Find where the given text appears and provide that cell's center as [x, y] coordinate. 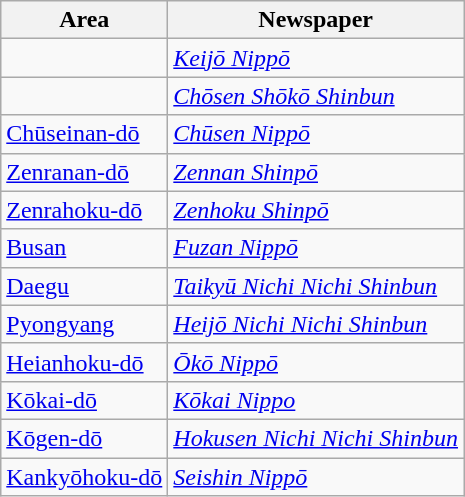
Zenhoku Shinpō [316, 210]
Chūsen Nippō [316, 134]
Zenranan-dō [84, 172]
Taikyū Nichi Nichi Shinbun [316, 286]
Fuzan Nippō [316, 248]
Seishin Nippō [316, 477]
Keijō Nippō [316, 58]
Pyongyang [84, 324]
Chūseinan-dō [84, 134]
Kōkai-dō [84, 400]
Daegu [84, 286]
Kankyōhoku-dō [84, 477]
Area [84, 20]
Zennan Shinpō [316, 172]
Busan [84, 248]
Hokusen Nichi Nichi Shinbun [316, 438]
Ōkō Nippō [316, 362]
Kōkai Nippo [316, 400]
Chōsen Shōkō Shinbun [316, 96]
Kōgen-dō [84, 438]
Newspaper [316, 20]
Heianhoku-dō [84, 362]
Heijō Nichi Nichi Shinbun [316, 324]
Zenrahoku-dō [84, 210]
